Detect which cell encompasses the target text, then output its (x, y) center coordinate. 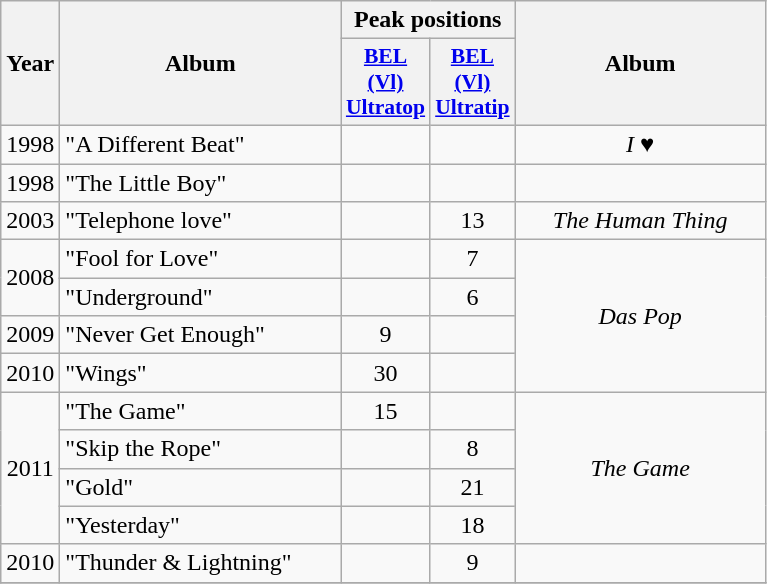
2008 (30, 278)
21 (472, 487)
"The Game" (200, 411)
"Skip the Rope" (200, 449)
18 (472, 525)
2003 (30, 221)
"Yesterday" (200, 525)
2011 (30, 468)
7 (472, 259)
"The Little Boy" (200, 183)
"Underground" (200, 297)
"Thunder & Lightning" (200, 563)
"A Different Beat" (200, 144)
"Telephone love" (200, 221)
13 (472, 221)
Year (30, 64)
"Gold" (200, 487)
"Never Get Enough" (200, 335)
15 (386, 411)
I ♥ (640, 144)
BEL (Vl)Ultratop (386, 82)
Das Pop (640, 316)
The Human Thing (640, 221)
"Wings" (200, 373)
2009 (30, 335)
Peak positions (428, 20)
8 (472, 449)
30 (386, 373)
The Game (640, 468)
"Fool for Love" (200, 259)
6 (472, 297)
BEL (Vl)Ultratip (472, 82)
